Search for the cell housing the specified text and yield its (X, Y) center coordinate. 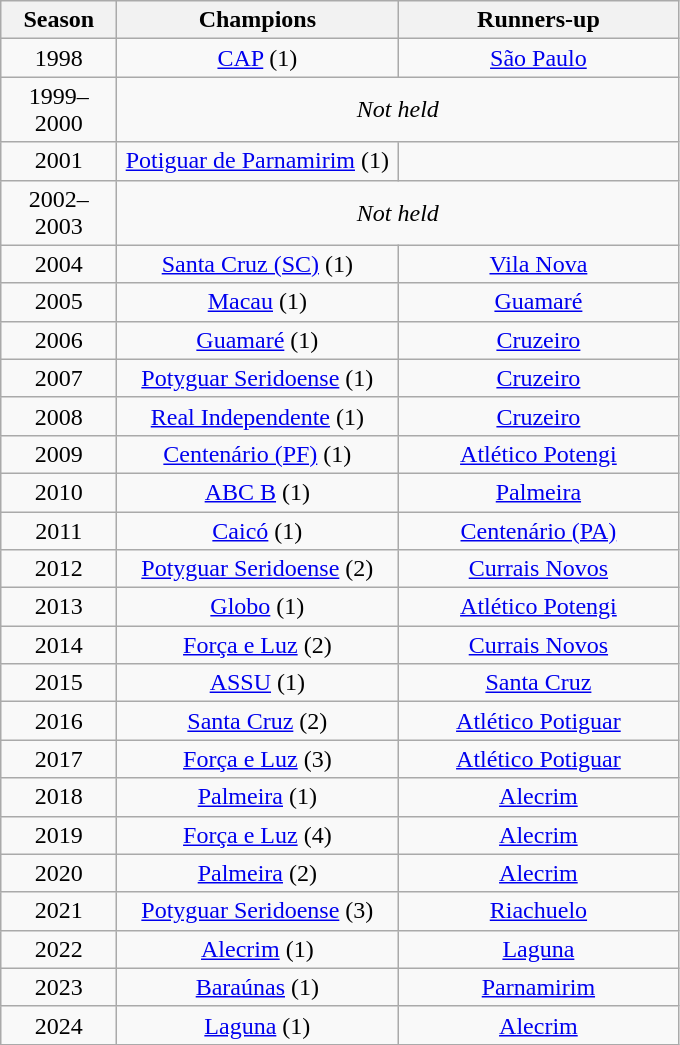
2014 (59, 645)
Palmeira (1) (258, 797)
2021 (59, 911)
São Paulo (538, 58)
2011 (59, 531)
2013 (59, 607)
2016 (59, 721)
Laguna (1) (258, 1025)
Real Independente (1) (258, 416)
Caicó (1) (258, 531)
2002–2003 (59, 212)
ABC B (1) (258, 492)
2017 (59, 759)
Parnamirim (538, 987)
ASSU (1) (258, 683)
Centenário (PF) (1) (258, 454)
Baraúnas (1) (258, 987)
2022 (59, 949)
Força e Luz (4) (258, 835)
1999–2000 (59, 110)
Alecrim (1) (258, 949)
Runners-up (538, 20)
Potiguar de Parnamirim (1) (258, 161)
Palmeira (538, 492)
2020 (59, 873)
Laguna (538, 949)
2024 (59, 1025)
Season (59, 20)
Potyguar Seridoense (2) (258, 569)
Guamaré (538, 302)
2012 (59, 569)
2005 (59, 302)
Globo (1) (258, 607)
Potyguar Seridoense (3) (258, 911)
CAP (1) (258, 58)
Força e Luz (3) (258, 759)
2004 (59, 264)
Riachuelo (538, 911)
Guamaré (1) (258, 340)
Força e Luz (2) (258, 645)
Vila Nova (538, 264)
Macau (1) (258, 302)
2019 (59, 835)
1998 (59, 58)
2018 (59, 797)
2001 (59, 161)
Santa Cruz (SC) (1) (258, 264)
2023 (59, 987)
Centenário (PA) (538, 531)
Palmeira (2) (258, 873)
Potyguar Seridoense (1) (258, 378)
Santa Cruz (2) (258, 721)
2008 (59, 416)
2015 (59, 683)
Santa Cruz (538, 683)
Champions (258, 20)
2009 (59, 454)
2006 (59, 340)
2007 (59, 378)
2010 (59, 492)
